Locate the cell with the specified text and output its (x, y) center coordinate. 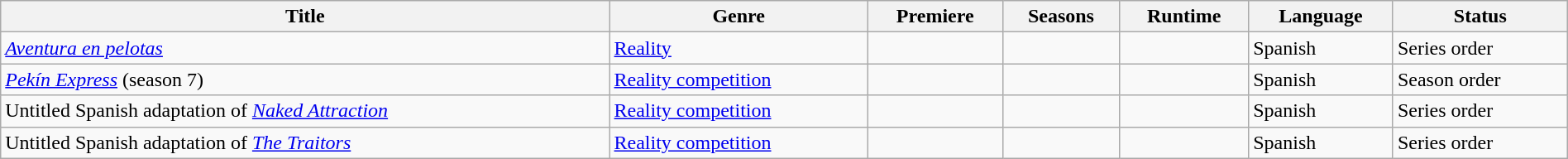
Genre (739, 17)
Runtime (1184, 17)
Seasons (1061, 17)
Pekín Express (season 7) (305, 79)
Language (1322, 17)
Aventura en pelotas (305, 48)
Season order (1480, 79)
Untitled Spanish adaptation of Naked Attraction (305, 111)
Premiere (935, 17)
Status (1480, 17)
Title (305, 17)
Untitled Spanish adaptation of The Traitors (305, 142)
Reality (739, 48)
